Return [x, y] of the center of cell containing provided text 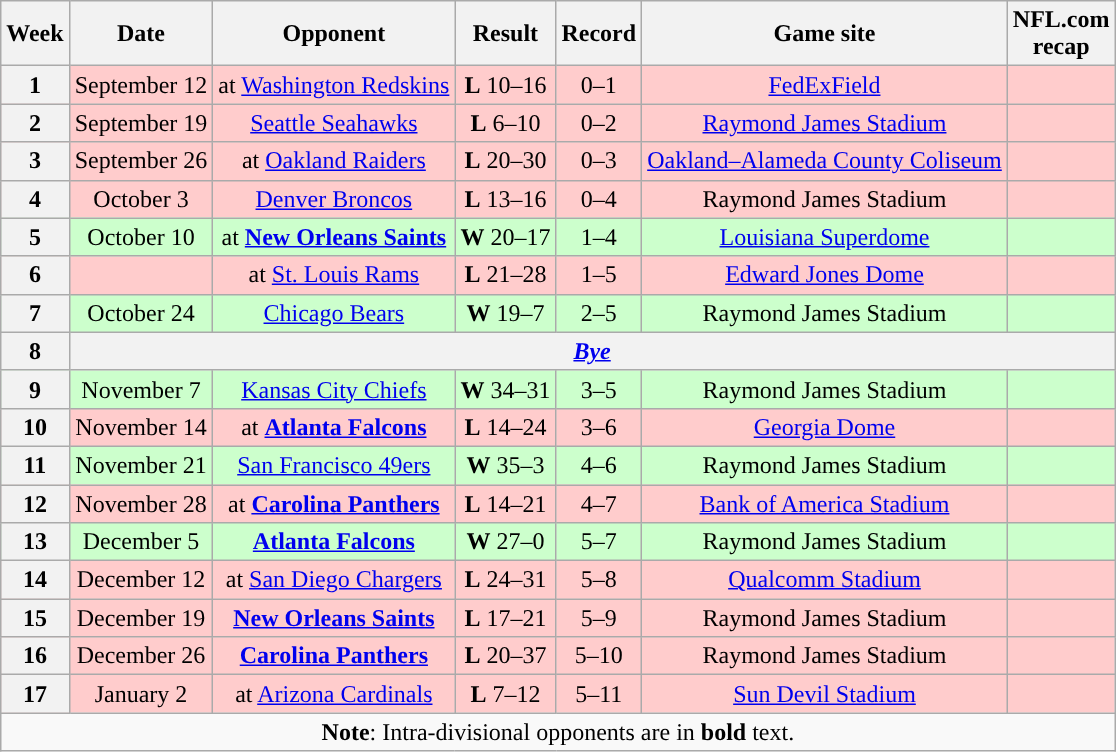
5–7 [599, 542]
1 [35, 85]
6 [35, 275]
L 17–21 [506, 618]
Seattle Seahawks [334, 123]
L 6–10 [506, 123]
at Washington Redskins [334, 85]
November 7 [141, 389]
2 [35, 123]
4 [35, 199]
4–7 [599, 503]
0–4 [599, 199]
5–11 [599, 694]
9 [35, 389]
13 [35, 542]
Oakland–Alameda County Coliseum [825, 161]
Denver Broncos [334, 199]
September 12 [141, 85]
5 [35, 237]
L 20–30 [506, 161]
Week [35, 34]
5–9 [599, 618]
1–4 [599, 237]
10 [35, 427]
16 [35, 656]
October 10 [141, 237]
14 [35, 580]
at Oakland Raiders [334, 161]
L 14–21 [506, 503]
Result [506, 34]
L 20–37 [506, 656]
Qualcomm Stadium [825, 580]
17 [35, 694]
0–2 [599, 123]
L 13–16 [506, 199]
L 10–16 [506, 85]
Record [599, 34]
W 35–3 [506, 465]
Carolina Panthers [334, 656]
Opponent [334, 34]
5–10 [599, 656]
L 21–28 [506, 275]
at Carolina Panthers [334, 503]
8 [35, 351]
October 24 [141, 313]
W 27–0 [506, 542]
Atlanta Falcons [334, 542]
Bank of America Stadium [825, 503]
3 [35, 161]
5–8 [599, 580]
3–6 [599, 427]
at San Diego Chargers [334, 580]
Game site [825, 34]
W 34–31 [506, 389]
at New Orleans Saints [334, 237]
L 24–31 [506, 580]
December 26 [141, 656]
12 [35, 503]
FedExField [825, 85]
Date [141, 34]
L 7–12 [506, 694]
2–5 [599, 313]
November 28 [141, 503]
0–1 [599, 85]
November 21 [141, 465]
3–5 [599, 389]
December 19 [141, 618]
September 19 [141, 123]
7 [35, 313]
September 26 [141, 161]
Georgia Dome [825, 427]
11 [35, 465]
October 3 [141, 199]
November 14 [141, 427]
Bye [592, 351]
Kansas City Chiefs [334, 389]
at St. Louis Rams [334, 275]
1–5 [599, 275]
Chicago Bears [334, 313]
W 20–17 [506, 237]
15 [35, 618]
0–3 [599, 161]
at Atlanta Falcons [334, 427]
December 12 [141, 580]
New Orleans Saints [334, 618]
Note: Intra-divisional opponents are in bold text. [558, 732]
Sun Devil Stadium [825, 694]
December 5 [141, 542]
4–6 [599, 465]
L 14–24 [506, 427]
W 19–7 [506, 313]
Edward Jones Dome [825, 275]
San Francisco 49ers [334, 465]
Louisiana Superdome [825, 237]
at Arizona Cardinals [334, 694]
January 2 [141, 694]
NFL.comrecap [1061, 34]
